Determine the [X, Y] coordinate at the center of the cell enclosing the given text.  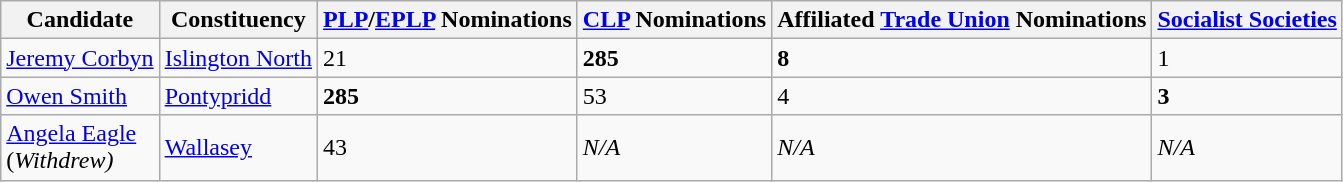
8 [962, 58]
Angela Eagle(Withdrew) [80, 148]
1 [1247, 58]
4 [962, 96]
Islington North [238, 58]
43 [448, 148]
Constituency [238, 20]
PLP/EPLP Nominations [448, 20]
3 [1247, 96]
Socialist Societies [1247, 20]
Affiliated Trade Union Nominations [962, 20]
Pontypridd [238, 96]
21 [448, 58]
CLP Nominations [674, 20]
Jeremy Corbyn [80, 58]
Owen Smith [80, 96]
Candidate [80, 20]
53 [674, 96]
Wallasey [238, 148]
